From the cell containing the given text, extract its center point as (X, Y) coordinate. 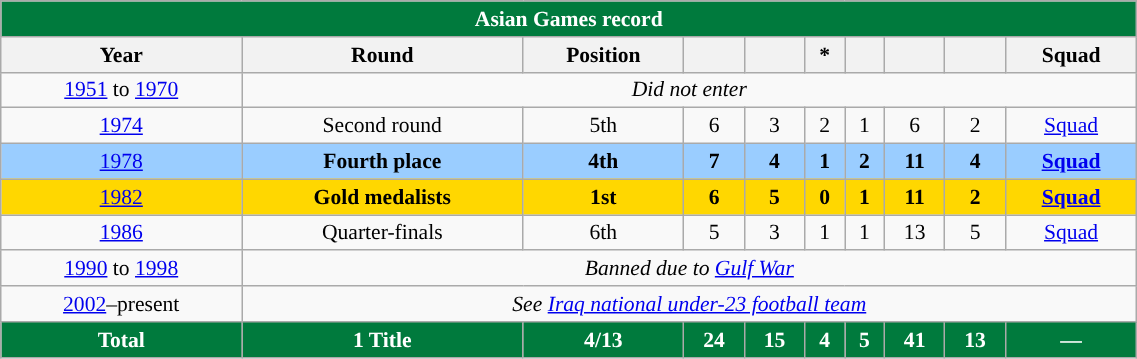
15 (774, 340)
Gold medalists (382, 197)
1986 (122, 233)
0 (825, 197)
1978 (122, 162)
Fourth place (382, 162)
5th (604, 126)
— (1071, 340)
Year (122, 55)
1982 (122, 197)
Total (122, 340)
Did not enter (690, 90)
4th (604, 162)
Quarter-finals (382, 233)
1st (604, 197)
Round (382, 55)
* (825, 55)
See Iraq national under-23 football team (690, 304)
1990 to 1998 (122, 269)
7 (714, 162)
Second round (382, 126)
1 Title (382, 340)
24 (714, 340)
6th (604, 233)
Asian Games record (569, 19)
4/13 (604, 340)
Position (604, 55)
Banned due to Gulf War (690, 269)
1951 to 1970 (122, 90)
41 (914, 340)
1974 (122, 126)
2002–present (122, 304)
